For the text-containing cell, return its midpoint in [X, Y] coordinate format. 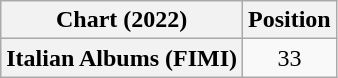
Italian Albums (FIMI) [122, 58]
Chart (2022) [122, 20]
33 [290, 58]
Position [290, 20]
